Output the [X, Y] coordinate of the center of the cell containing the given text.  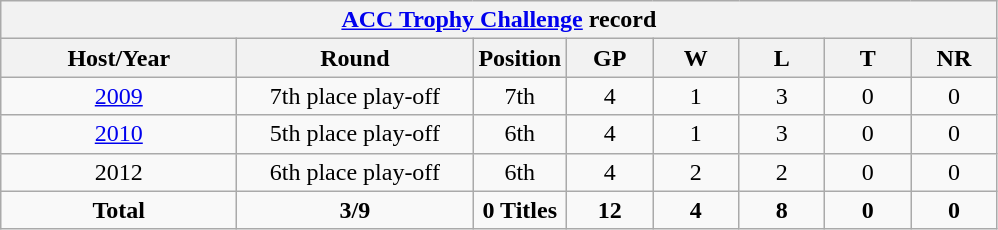
3/9 [355, 210]
8 [782, 210]
Position [520, 58]
5th place play-off [355, 134]
W [696, 58]
NR [954, 58]
GP [610, 58]
2012 [119, 172]
6th place play-off [355, 172]
2010 [119, 134]
Host/Year [119, 58]
12 [610, 210]
ACC Trophy Challenge record [499, 20]
7th place play-off [355, 96]
7th [520, 96]
Total [119, 210]
Round [355, 58]
T [868, 58]
0 Titles [520, 210]
L [782, 58]
2009 [119, 96]
